Pinpoint the cell where the given text exists, returning its (X, Y) midpoint coordinate. 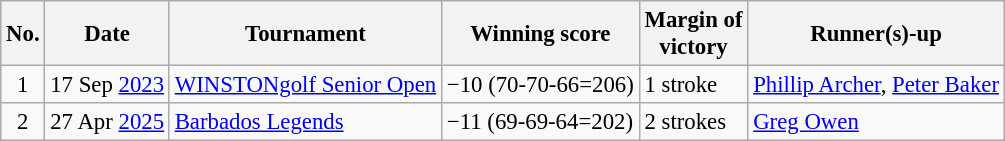
Margin ofvictory (694, 34)
Winning score (541, 34)
1 (23, 85)
−10 (70-70-66=206) (541, 85)
2 (23, 122)
Date (107, 34)
No. (23, 34)
WINSTONgolf Senior Open (305, 85)
Greg Owen (876, 122)
−11 (69-69-64=202) (541, 122)
Runner(s)-up (876, 34)
Barbados Legends (305, 122)
1 stroke (694, 85)
17 Sep 2023 (107, 85)
2 strokes (694, 122)
27 Apr 2025 (107, 122)
Tournament (305, 34)
Phillip Archer, Peter Baker (876, 85)
